Provide the [X, Y] coordinate of the cell's center where the given text is located.  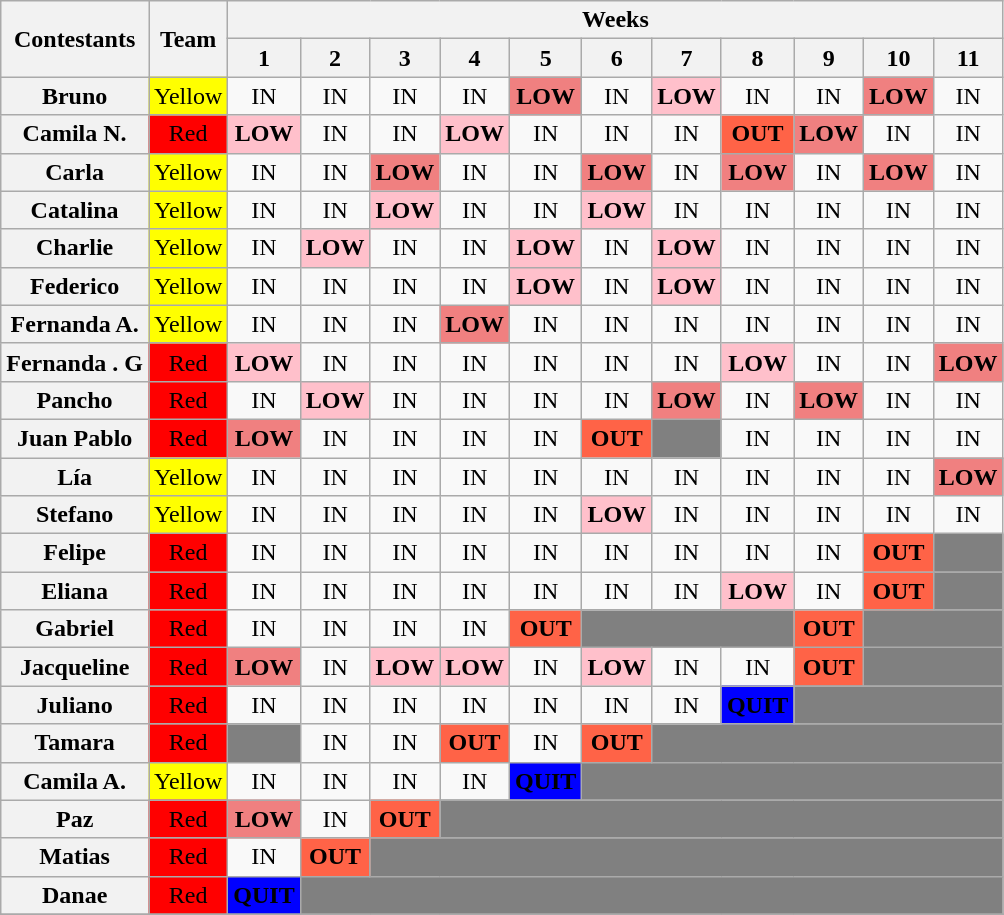
Camila N. [75, 134]
Weeks [616, 20]
6 [617, 58]
Lía [75, 477]
Danae [75, 895]
Team [188, 39]
Fernanda A. [75, 324]
8 [757, 58]
Bruno [75, 96]
4 [475, 58]
Gabriel [75, 629]
Juan Pablo [75, 438]
3 [405, 58]
Stefano [75, 515]
10 [899, 58]
9 [829, 58]
5 [545, 58]
Pancho [75, 400]
Camila A. [75, 781]
Tamara [75, 743]
7 [687, 58]
Carla [75, 172]
Matias [75, 857]
Felipe [75, 553]
11 [968, 58]
Catalina [75, 210]
Charlie [75, 248]
Paz [75, 819]
Contestants [75, 39]
Juliano [75, 705]
1 [264, 58]
2 [335, 58]
Eliana [75, 591]
Federico [75, 286]
Fernanda . G [75, 362]
Jacqueline [75, 667]
